Find where the given text appears and provide that cell's center as (X, Y) coordinate. 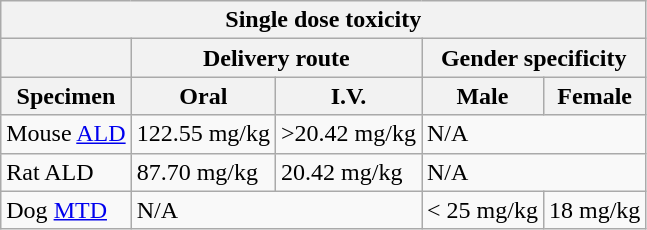
18 mg/kg (594, 210)
122.55 mg/kg (203, 134)
Single dose toxicity (324, 20)
20.42 mg/kg (349, 172)
Mouse ALD (66, 134)
Male (483, 96)
I.V. (349, 96)
Dog MTD (66, 210)
Female (594, 96)
Specimen (66, 96)
87.70 mg/kg (203, 172)
< 25 mg/kg (483, 210)
Rat ALD (66, 172)
Gender specificity (534, 58)
>20.42 mg/kg (349, 134)
Delivery route (276, 58)
Oral (203, 96)
